Determine the (X, Y) coordinate at the center of the cell enclosing the given text.  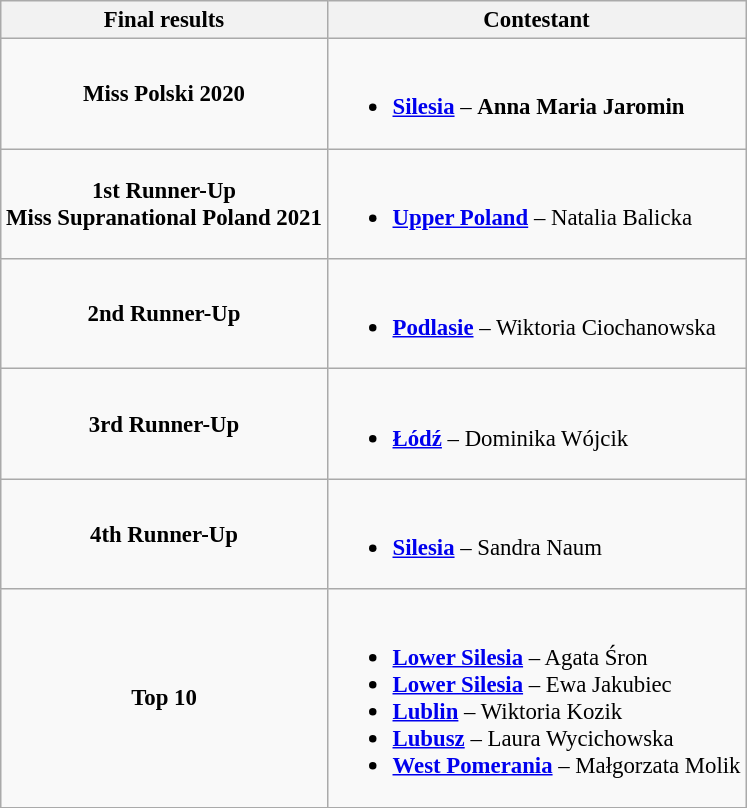
Silesia – Anna Maria Jaromin (536, 94)
Upper Poland – Natalia Balicka (536, 204)
1st Runner-UpMiss Supranational Poland 2021 (164, 204)
Lower Silesia – Agata Śron Lower Silesia – Ewa Jakubiec Lublin – Wiktoria Kozik Lubusz – Laura Wycichowska West Pomerania – Małgorzata Molik (536, 698)
Top 10 (164, 698)
Podlasie – Wiktoria Ciochanowska (536, 314)
Łódź – Dominika Wójcik (536, 424)
2nd Runner-Up (164, 314)
Final results (164, 20)
Contestant (536, 20)
Silesia – Sandra Naum (536, 534)
3rd Runner-Up (164, 424)
Miss Polski 2020 (164, 94)
4th Runner-Up (164, 534)
